Return the (x, y) coordinate for the center point of the cell that contains the specified text.  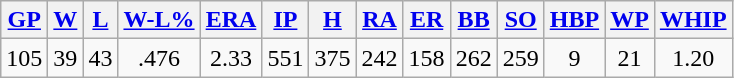
ER (426, 20)
WP (630, 20)
551 (286, 58)
WHIP (693, 20)
43 (100, 58)
HBP (574, 20)
.476 (159, 58)
RA (380, 20)
SO (520, 20)
L (100, 20)
259 (520, 58)
ERA (231, 20)
2.33 (231, 58)
W-L% (159, 20)
105 (24, 58)
262 (474, 58)
IP (286, 20)
158 (426, 58)
1.20 (693, 58)
GP (24, 20)
375 (332, 58)
9 (574, 58)
39 (66, 58)
H (332, 20)
21 (630, 58)
BB (474, 20)
242 (380, 58)
W (66, 20)
